Output the [X, Y] coordinate of the center of the cell containing the given text.  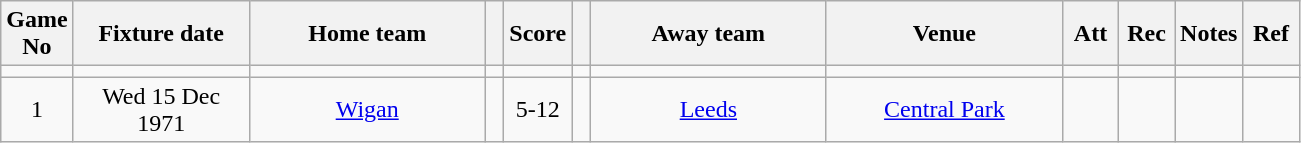
Central Park [944, 110]
5-12 [538, 110]
Notes [1209, 34]
Ref [1271, 34]
Leeds [708, 110]
Home team [367, 34]
Fixture date [161, 34]
Score [538, 34]
Game No [37, 34]
Venue [944, 34]
Wed 15 Dec 1971 [161, 110]
Rec [1147, 34]
1 [37, 110]
Away team [708, 34]
Att [1090, 34]
Wigan [367, 110]
